Scan for the cell matching the given text and deliver its [X, Y] coordinate at center. 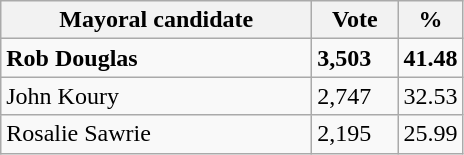
Rob Douglas [156, 58]
25.99 [430, 134]
John Koury [156, 96]
% [430, 20]
2,747 [355, 96]
41.48 [430, 58]
Vote [355, 20]
Mayoral candidate [156, 20]
3,503 [355, 58]
32.53 [430, 96]
Rosalie Sawrie [156, 134]
2,195 [355, 134]
